Extract the [X, Y] coordinate from the center of the cell holding the provided text.  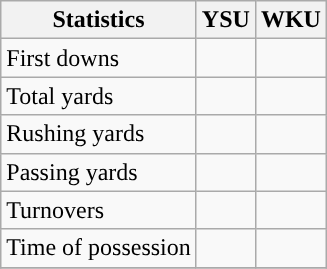
Statistics [99, 20]
Rushing yards [99, 134]
First downs [99, 58]
Time of possession [99, 248]
Turnovers [99, 210]
YSU [226, 20]
WKU [290, 20]
Passing yards [99, 172]
Total yards [99, 96]
